Determine the (x, y) coordinate at the center of the cell enclosing the given text.  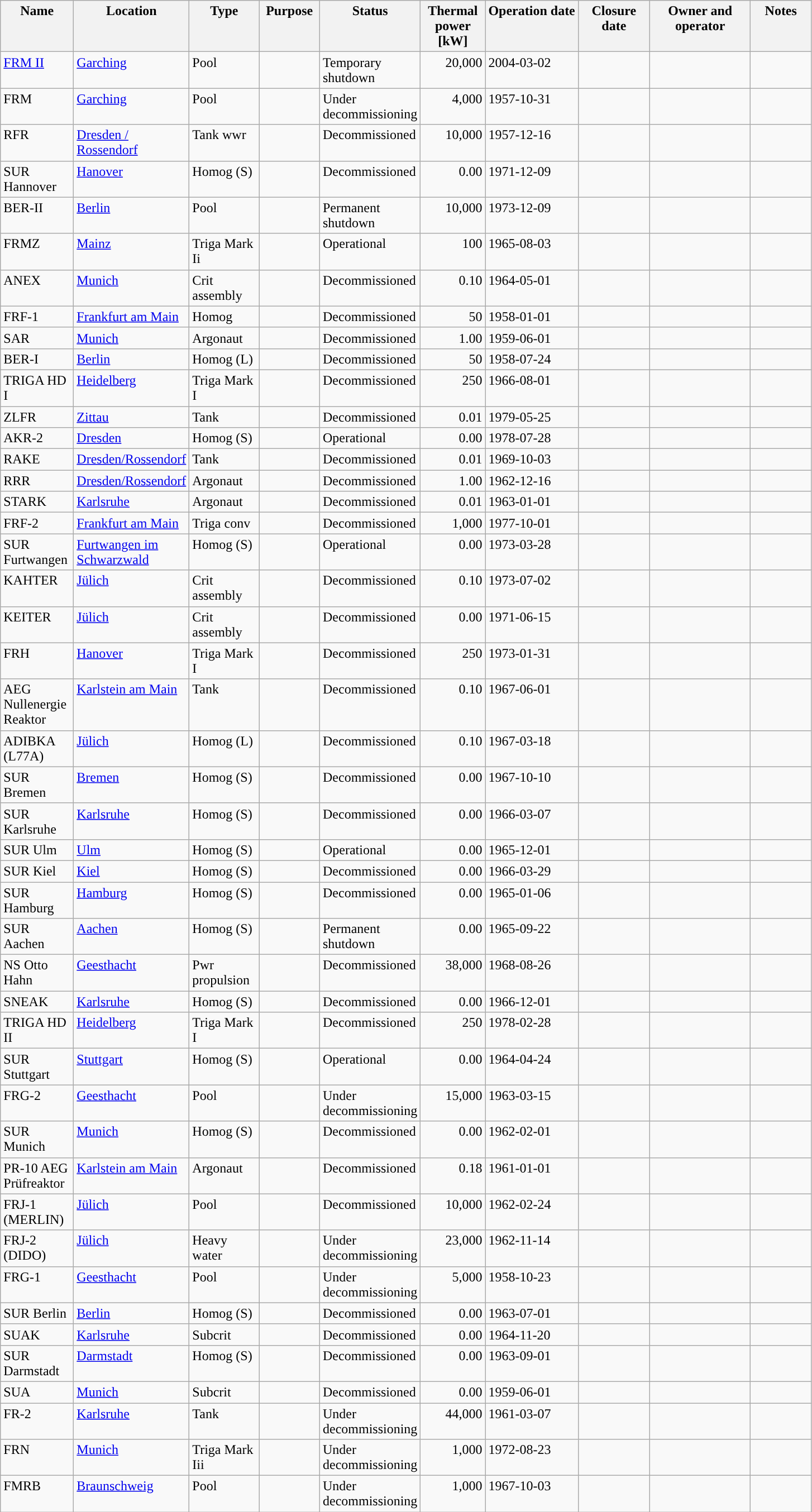
Heavy water (225, 1248)
Dresden (132, 438)
1973-12-09 (532, 216)
SUR Bremen (37, 785)
NS Otto Hahn (37, 973)
1963-01-01 (532, 502)
FRG-1 (37, 1284)
Type (225, 26)
1977-10-01 (532, 523)
Pwr propulsion (225, 973)
FRF-1 (37, 317)
SUR Hamburg (37, 900)
1961-01-01 (532, 1176)
RFR (37, 143)
FRN (37, 1457)
SNEAK (37, 1002)
BER-II (37, 216)
FRF-2 (37, 523)
SUR Hannover (37, 179)
1964-11-20 (532, 1334)
1965-08-03 (532, 251)
Owner and operator (700, 26)
AEG Nullenergie Reaktor (37, 705)
SUAK (37, 1334)
BER-I (37, 359)
ZLFR (37, 417)
ADIBKA (L77A) (37, 748)
15,000 (453, 1103)
FRG-2 (37, 1103)
Stuttgart (132, 1066)
Aachen (132, 937)
Tank wwr (225, 143)
1962-11-14 (532, 1248)
Bremen (132, 785)
1965-12-01 (532, 850)
1967-10-03 (532, 1494)
1972-08-23 (532, 1457)
1965-01-06 (532, 900)
SUR Ulm (37, 850)
1965-09-22 (532, 937)
1966-12-01 (532, 1002)
1962-02-24 (532, 1212)
Status (370, 26)
SUR Aachen (37, 937)
Temporary shutdown (370, 70)
44,000 (453, 1420)
Kiel (132, 871)
1958-01-01 (532, 317)
1958-07-24 (532, 359)
Triga conv (225, 523)
1979-05-25 (532, 417)
ANEX (37, 288)
Homog (225, 317)
Closure date (614, 26)
SUR Karlsruhe (37, 821)
1962-12-16 (532, 481)
1964-05-01 (532, 288)
SUR Munich (37, 1139)
FRJ-2 (DIDO) (37, 1248)
TRIGA HD II (37, 1031)
Hamburg (132, 900)
AKR-2 (37, 438)
1964-04-24 (532, 1066)
1971-06-15 (532, 624)
4,000 (453, 106)
TRIGA HD I (37, 387)
RAKE (37, 460)
1973-01-31 (532, 661)
SAR (37, 338)
1967-06-01 (532, 705)
FRH (37, 661)
Zittau (132, 417)
Thermal power [kW] (453, 26)
SUR Stuttgart (37, 1066)
1978-02-28 (532, 1031)
1957-12-16 (532, 143)
1973-03-28 (532, 552)
FRJ-1 (MERLIN) (37, 1212)
1973-07-02 (532, 588)
1967-10-10 (532, 785)
Dresden / Rossendorf (132, 143)
1961-03-07 (532, 1420)
Furtwangen im Schwarzwald (132, 552)
1967-03-18 (532, 748)
KAHTER (37, 588)
FRMZ (37, 251)
FMRB (37, 1494)
1978-07-28 (532, 438)
23,000 (453, 1248)
Braunschweig (132, 1494)
1958-10-23 (532, 1284)
STARK (37, 502)
1968-08-26 (532, 973)
Triga Mark Ii (225, 251)
1963-09-01 (532, 1363)
PR-10 AEG Prüfreaktor (37, 1176)
5,000 (453, 1284)
FR-2 (37, 1420)
1969-10-03 (532, 460)
KEITER (37, 624)
100 (453, 251)
Ulm (132, 850)
2004-03-02 (532, 70)
SUR Furtwangen (37, 552)
Mainz (132, 251)
SUR Kiel (37, 871)
1957-10-31 (532, 106)
1966-03-29 (532, 871)
SUR Berlin (37, 1313)
RRR (37, 481)
1966-03-07 (532, 821)
0.18 (453, 1176)
FRM (37, 106)
Triga Mark Iii (225, 1457)
Operation date (532, 26)
Name (37, 26)
1962-02-01 (532, 1139)
38,000 (453, 973)
1966-08-01 (532, 387)
Location (132, 26)
1963-03-15 (532, 1103)
20,000 (453, 70)
1971-12-09 (532, 179)
SUR Darmstadt (37, 1363)
Purpose (289, 26)
Darmstadt (132, 1363)
Notes (781, 26)
FRM II (37, 70)
1963-07-01 (532, 1313)
SUA (37, 1392)
